Determine the [X, Y] coordinate at the center of the cell enclosing the given text.  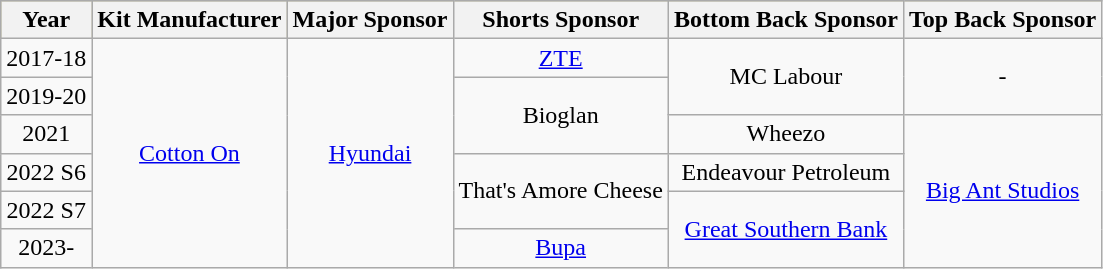
MC Labour [786, 77]
- [1002, 77]
Year [46, 20]
2021 [46, 134]
Major Sponsor [370, 20]
2017-18 [46, 58]
2023- [46, 248]
2022 S6 [46, 172]
Hyundai [370, 153]
Top Back Sponsor [1002, 20]
2019-20 [46, 96]
Bottom Back Sponsor [786, 20]
Bioglan [560, 115]
Endeavour Petroleum [786, 172]
Big Ant Studios [1002, 191]
Wheezo [786, 134]
2022 S7 [46, 210]
Shorts Sponsor [560, 20]
Kit Manufacturer [190, 20]
Bupa [560, 248]
That's Amore Cheese [560, 191]
Great Southern Bank [786, 229]
Cotton On [190, 153]
ZTE [560, 58]
